Identify which cell holds the provided text, then report its [x, y] central coordinate. 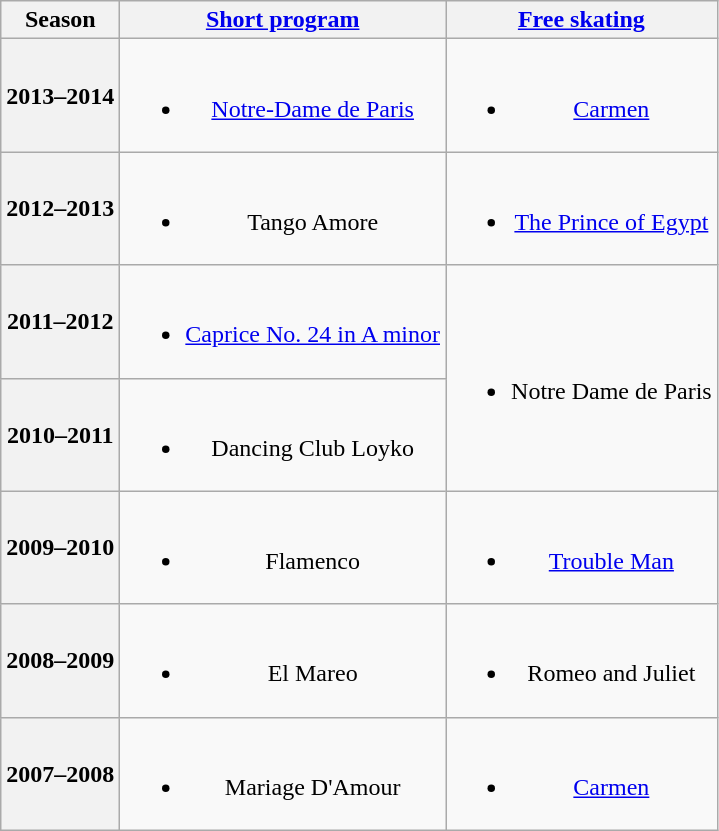
Dancing Club Loyko [283, 434]
Free skating [582, 20]
2009–2010 [60, 548]
2008–2009 [60, 660]
2010–2011 [60, 434]
The Prince of Egypt [582, 208]
Notre Dame de Paris [582, 378]
Flamenco [283, 548]
2011–2012 [60, 322]
Trouble Man [582, 548]
Notre-Dame de Paris [283, 96]
Tango Amore [283, 208]
2013–2014 [60, 96]
Short program [283, 20]
Season [60, 20]
Mariage D'Amour [283, 774]
Romeo and Juliet [582, 660]
El Mareo [283, 660]
2012–2013 [60, 208]
Caprice No. 24 in A minor [283, 322]
2007–2008 [60, 774]
